Identify which cell holds the provided text, then report its (x, y) central coordinate. 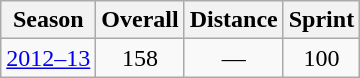
Sprint (321, 20)
2012–13 (48, 58)
158 (140, 58)
Distance (234, 20)
100 (321, 58)
— (234, 58)
Overall (140, 20)
Season (48, 20)
